Return the [X, Y] coordinate for the center point of the cell that contains the specified text.  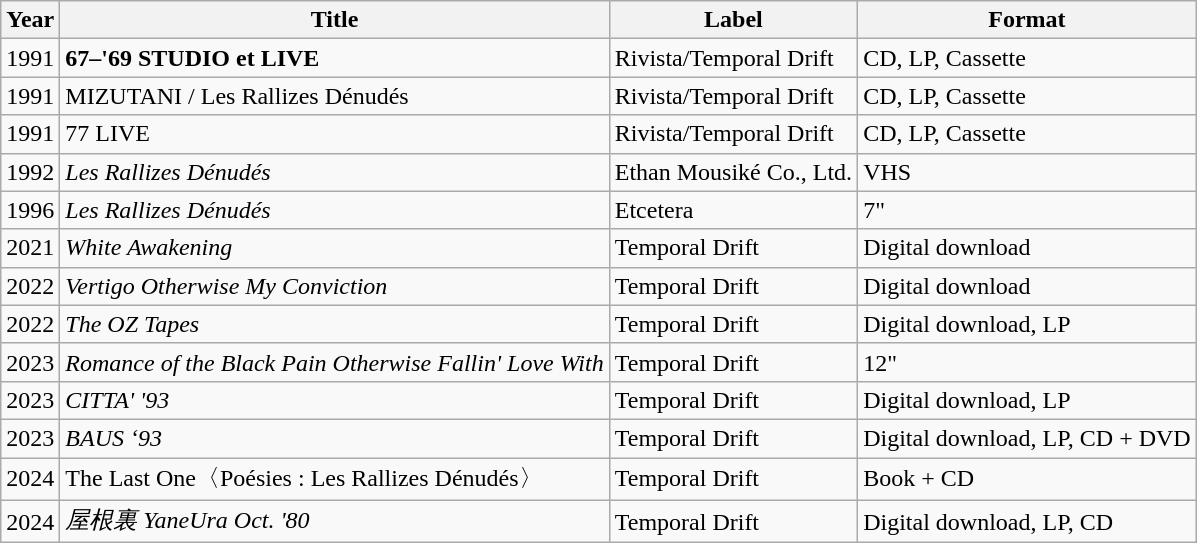
77 LIVE [334, 134]
Digital download, LP, CD [1028, 522]
1992 [30, 172]
Digital download, LP, CD + DVD [1028, 438]
Title [334, 20]
7" [1028, 210]
12" [1028, 362]
屋根裏 YaneUra Oct. '80 [334, 522]
Vertigo Otherwise My Conviction [334, 286]
1996 [30, 210]
The Last One〈Poésies : Les Rallizes Dénudés〉 [334, 480]
MIZUTANI / Les Rallizes Dénudés [334, 96]
2021 [30, 248]
Etcetera [733, 210]
Ethan Mousiké Co., Ltd. [733, 172]
Book + CD [1028, 480]
BAUS ‘93 [334, 438]
Label [733, 20]
Year [30, 20]
Format [1028, 20]
67–'69 STUDIO et LIVE [334, 58]
Romance of the Black Pain Otherwise Fallin' Love With [334, 362]
White Awakening [334, 248]
CITTA' '93 [334, 400]
The OZ Tapes [334, 324]
VHS [1028, 172]
